Detect which cell encompasses the target text, then output its [X, Y] center coordinate. 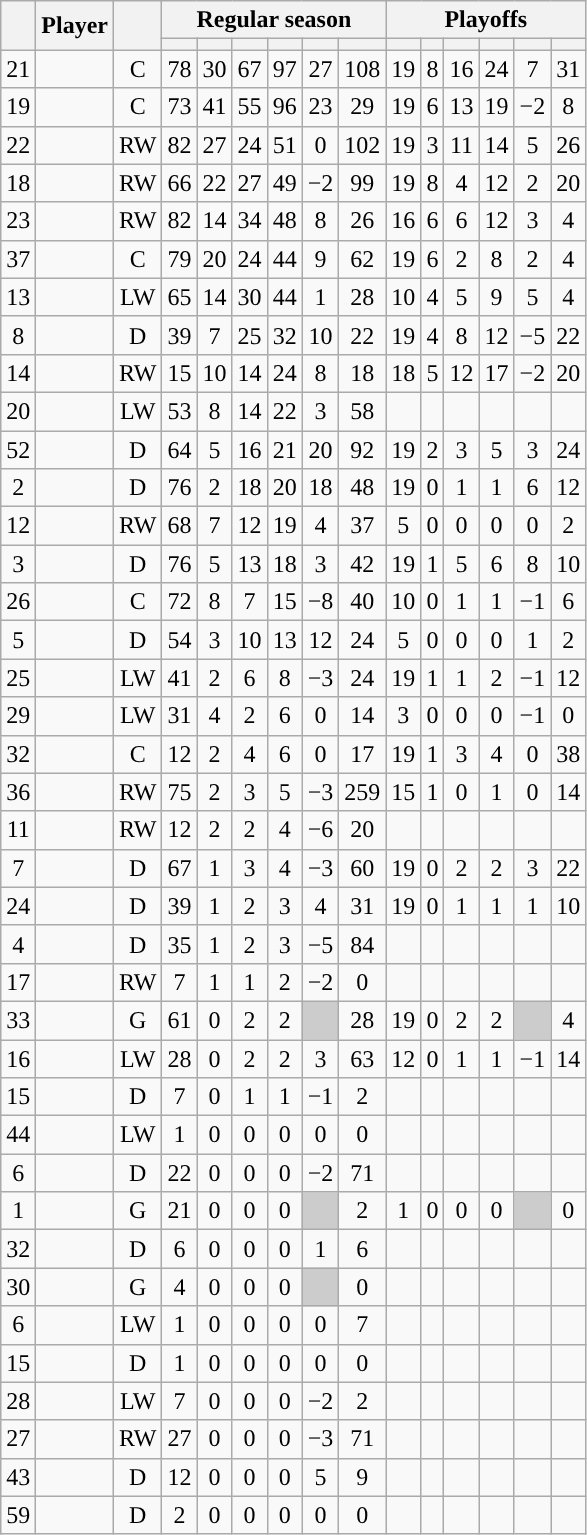
84 [362, 944]
65 [180, 297]
55 [250, 107]
−6 [320, 830]
34 [250, 221]
52 [18, 449]
42 [362, 564]
97 [284, 69]
73 [180, 107]
259 [362, 792]
108 [362, 69]
54 [180, 640]
35 [180, 944]
58 [362, 411]
Regular season [274, 20]
33 [18, 1020]
99 [362, 183]
38 [568, 754]
78 [180, 69]
−8 [320, 602]
62 [362, 259]
72 [180, 602]
63 [362, 1059]
96 [284, 107]
92 [362, 449]
43 [18, 1477]
79 [180, 259]
Player [75, 26]
59 [18, 1515]
Playoffs [486, 20]
60 [362, 868]
51 [284, 145]
102 [362, 145]
68 [180, 526]
75 [180, 792]
61 [180, 1020]
64 [180, 449]
66 [180, 183]
40 [362, 602]
53 [180, 411]
49 [284, 183]
36 [18, 792]
